Detect which cell encompasses the target text, then output its (x, y) center coordinate. 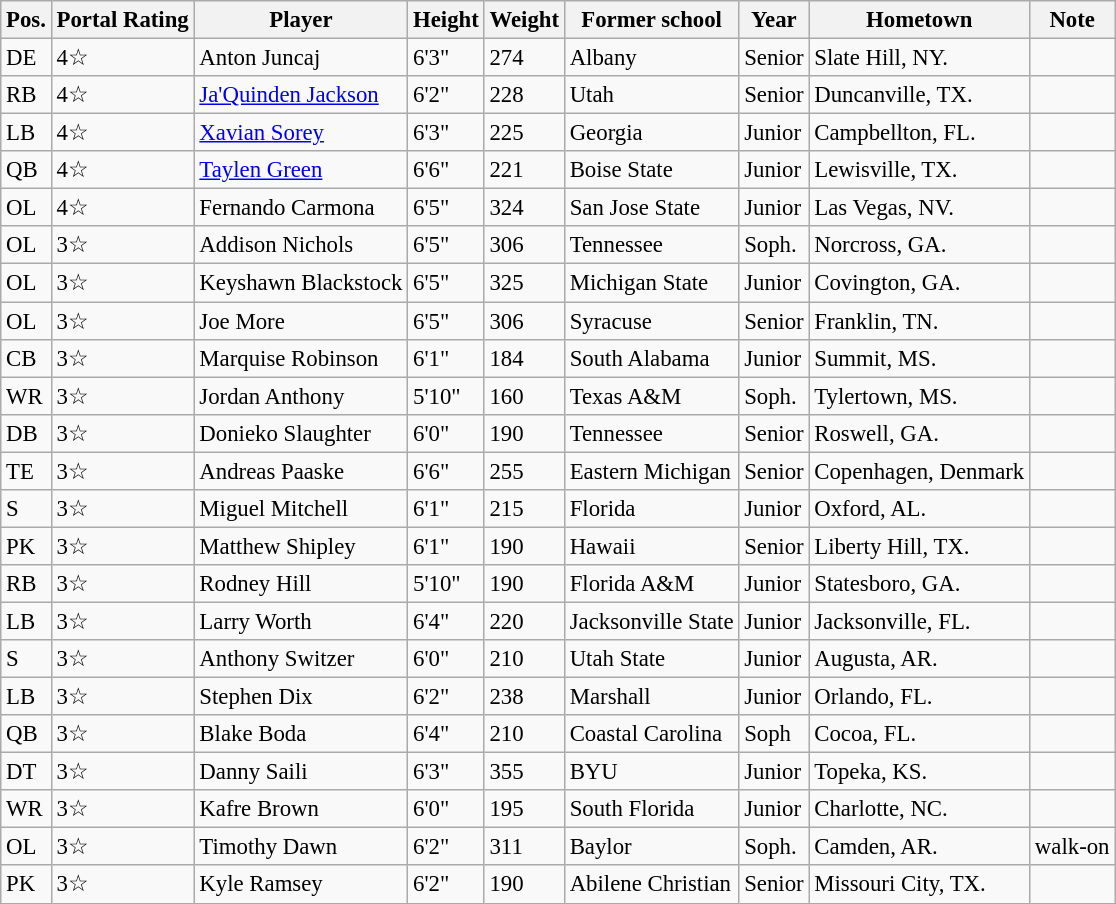
Danny Saili (301, 772)
Duncanville, TX. (920, 95)
Tylertown, MS. (920, 396)
Height (446, 20)
BYU (651, 772)
184 (524, 358)
Addison Nichols (301, 245)
Jacksonville, FL. (920, 621)
Former school (651, 20)
Orlando, FL. (920, 697)
Kyle Ramsey (301, 885)
Texas A&M (651, 396)
Kafre Brown (301, 809)
Georgia (651, 133)
Eastern Michigan (651, 471)
Florida A&M (651, 584)
Anthony Switzer (301, 659)
325 (524, 283)
195 (524, 809)
Missouri City, TX. (920, 885)
South Alabama (651, 358)
South Florida (651, 809)
Slate Hill, NY. (920, 58)
Augusta, AR. (920, 659)
DT (26, 772)
Jordan Anthony (301, 396)
Roswell, GA. (920, 433)
Oxford, AL. (920, 509)
Camden, AR. (920, 847)
225 (524, 133)
DE (26, 58)
San Jose State (651, 208)
Donieko Slaughter (301, 433)
Blake Boda (301, 734)
311 (524, 847)
Syracuse (651, 321)
Lewisville, TX. (920, 170)
Matthew Shipley (301, 546)
324 (524, 208)
Baylor (651, 847)
160 (524, 396)
Charlotte, NC. (920, 809)
Hometown (920, 20)
255 (524, 471)
Florida (651, 509)
Andreas Paaske (301, 471)
Keyshawn Blackstock (301, 283)
Player (301, 20)
Campbellton, FL. (920, 133)
Stephen Dix (301, 697)
Miguel Mitchell (301, 509)
Cocoa, FL. (920, 734)
355 (524, 772)
Jacksonville State (651, 621)
Anton Juncaj (301, 58)
Utah (651, 95)
Rodney Hill (301, 584)
Larry Worth (301, 621)
Xavian Sorey (301, 133)
Boise State (651, 170)
Liberty Hill, TX. (920, 546)
Fernando Carmona (301, 208)
Taylen Green (301, 170)
Pos. (26, 20)
Hawaii (651, 546)
228 (524, 95)
Utah State (651, 659)
Copenhagen, Denmark (920, 471)
221 (524, 170)
Franklin, TN. (920, 321)
220 (524, 621)
TE (26, 471)
215 (524, 509)
Abilene Christian (651, 885)
DB (26, 433)
Portal Rating (122, 20)
Coastal Carolina (651, 734)
Michigan State (651, 283)
274 (524, 58)
Summit, MS. (920, 358)
Topeka, KS. (920, 772)
Marquise Robinson (301, 358)
Las Vegas, NV. (920, 208)
Year (774, 20)
Statesboro, GA. (920, 584)
Albany (651, 58)
Marshall (651, 697)
Covington, GA. (920, 283)
Joe More (301, 321)
Weight (524, 20)
Note (1072, 20)
Soph (774, 734)
CB (26, 358)
walk-on (1072, 847)
Norcross, GA. (920, 245)
238 (524, 697)
Timothy Dawn (301, 847)
Ja'Quinden Jackson (301, 95)
